Provide the [X, Y] coordinate of the cell's center where the given text is located.  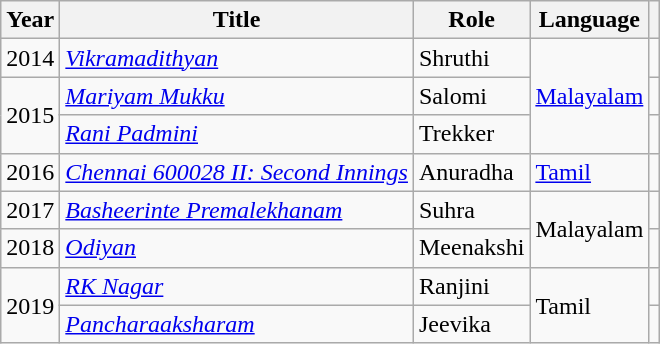
Mariyam Mukku [237, 96]
Jeevika [471, 324]
Vikramadithyan [237, 58]
Year [30, 20]
2019 [30, 305]
Anuradha [471, 172]
2015 [30, 115]
RK Nagar [237, 286]
2014 [30, 58]
Title [237, 20]
Chennai 600028 II: Second Innings [237, 172]
Role [471, 20]
Basheerinte Premalekhanam [237, 210]
2016 [30, 172]
Shruthi [471, 58]
Meenakshi [471, 248]
2018 [30, 248]
Trekker [471, 134]
Rani Padmini [237, 134]
Odiyan [237, 248]
Language [590, 20]
Pancharaaksharam [237, 324]
Salomi [471, 96]
2017 [30, 210]
Suhra [471, 210]
Ranjini [471, 286]
